Capture the cell that displays the provided text and extract its (X, Y) central coordinate. 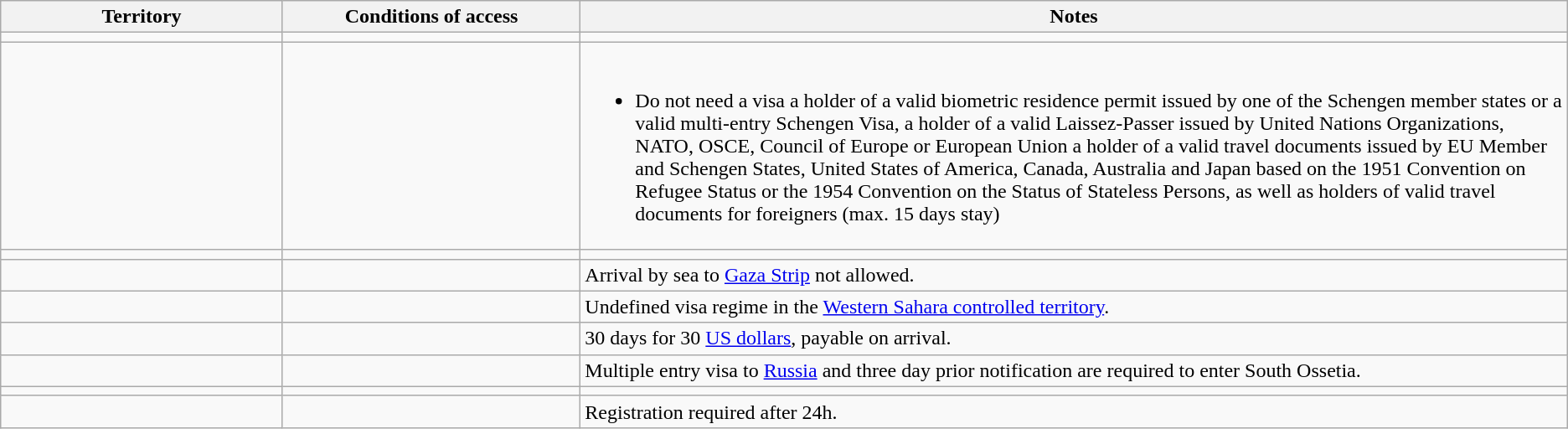
Multiple entry visa to Russia and three day prior notification are required to enter South Ossetia. (1074, 370)
Registration required after 24h. (1074, 411)
Territory (142, 17)
Undefined visa regime in the Western Sahara controlled territory. (1074, 307)
Arrival by sea to Gaza Strip not allowed. (1074, 275)
30 days for 30 US dollars, payable on arrival. (1074, 339)
Conditions of access (431, 17)
Notes (1074, 17)
